Search for the cell housing the specified text and yield its (X, Y) center coordinate. 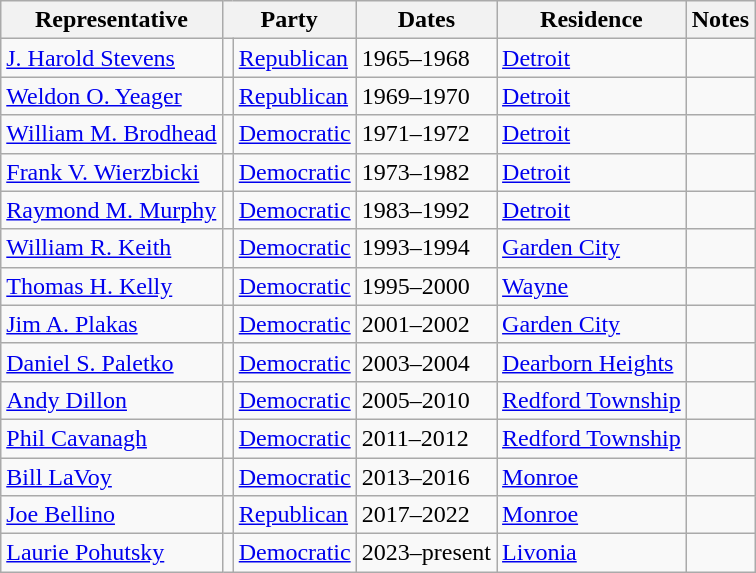
2017–2022 (426, 515)
2013–2016 (426, 477)
2011–2012 (426, 438)
Raymond M. Murphy (112, 210)
Laurie Pohutsky (112, 553)
Andy Dillon (112, 400)
1983–1992 (426, 210)
Notes (720, 20)
Wayne (592, 286)
Thomas H. Kelly (112, 286)
Residence (592, 20)
1993–1994 (426, 248)
2003–2004 (426, 362)
J. Harold Stevens (112, 58)
1969–1970 (426, 96)
2023–present (426, 553)
Jim A. Plakas (112, 324)
Dates (426, 20)
Weldon O. Yeager (112, 96)
Representative (112, 20)
2001–2002 (426, 324)
1965–1968 (426, 58)
Joe Bellino (112, 515)
2005–2010 (426, 400)
1973–1982 (426, 172)
Frank V. Wierzbicki (112, 172)
Dearborn Heights (592, 362)
1971–1972 (426, 134)
Livonia (592, 553)
Party (289, 20)
Daniel S. Paletko (112, 362)
Phil Cavanagh (112, 438)
1995–2000 (426, 286)
William R. Keith (112, 248)
Bill LaVoy (112, 477)
William M. Brodhead (112, 134)
